Return the [X, Y] coordinate for the center point of the cell that contains the specified text.  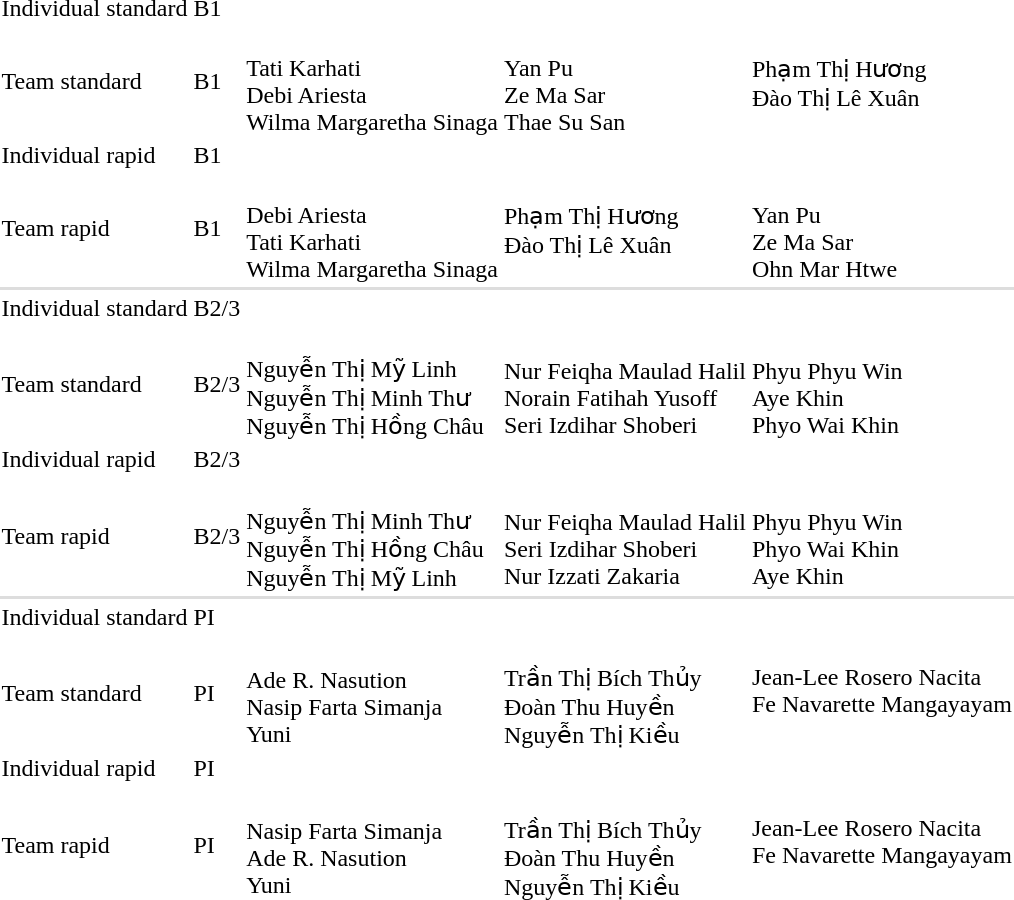
Debi AriestaTati KarhatiWilma Margaretha Sinaga [372, 228]
Jean-Lee Rosero NacitaFe Navarette Mangayayam [882, 693]
Tati KarhatiDebi AriestaWilma Margaretha Sinaga [372, 82]
Phyu Phyu WinPhyo Wai KhinAye Khin [882, 536]
Trần Thị Bích ThủyĐoàn Thu HuyềnNguyễn Thị Kiều [624, 693]
Yan PuZe Ma SarThae Su San [624, 82]
Yan PuZe Ma SarOhn Mar Htwe [882, 228]
Nur Feiqha Maulad HalilNorain Fatihah YusoffSeri Izdihar Shoberi [624, 384]
Nguyễn Thị Minh ThưNguyễn Thị Hồng ChâuNguyễn Thị Mỹ Linh [372, 536]
Nguyễn Thị Mỹ LinhNguyễn Thị Minh ThưNguyễn Thị Hồng Châu [372, 384]
Phyu Phyu WinAye KhinPhyo Wai Khin [882, 384]
Ade R. NasutionNasip Farta SimanjaYuni [372, 693]
Nur Feiqha Maulad HalilSeri Izdihar ShoberiNur Izzati Zakaria [624, 536]
